From the cell containing the given text, extract its center point as [x, y] coordinate. 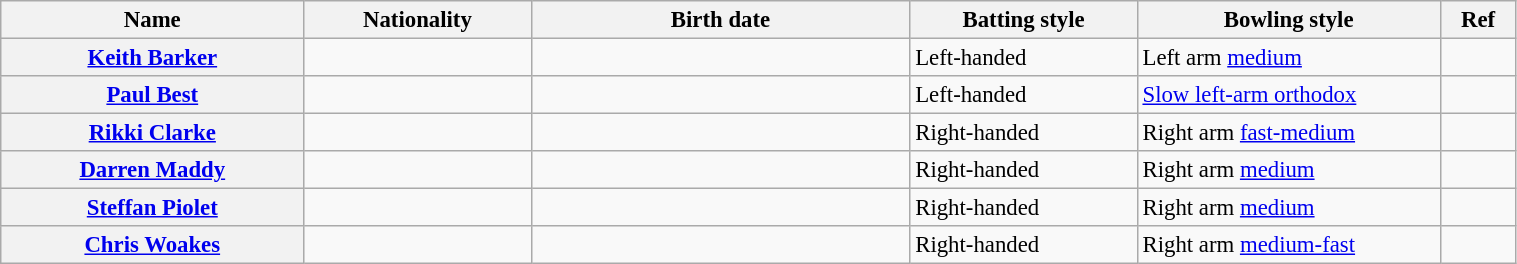
Ref [1478, 20]
Name [152, 20]
Keith Barker [152, 58]
Bowling style [1288, 20]
Right arm fast-medium [1288, 133]
Steffan Piolet [152, 208]
Rikki Clarke [152, 133]
Paul Best [152, 95]
Batting style [1024, 20]
Birth date [720, 20]
Nationality [418, 20]
Slow left-arm orthodox [1288, 95]
Chris Woakes [152, 245]
Left arm medium [1288, 58]
Right arm medium-fast [1288, 245]
Darren Maddy [152, 170]
